From the cell containing the given text, extract its center point as (x, y) coordinate. 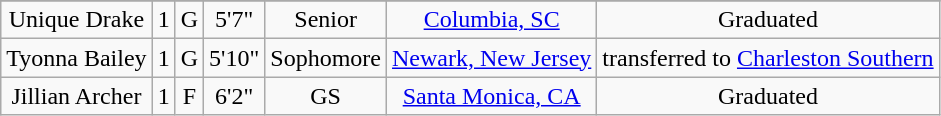
Unique Drake (76, 20)
5'7" (234, 20)
Senior (326, 20)
Jillian Archer (76, 96)
5'10" (234, 58)
transferred to Charleston Southern (768, 58)
Columbia, SC (492, 20)
Tyonna Bailey (76, 58)
F (189, 96)
GS (326, 96)
Sophomore (326, 58)
Santa Monica, CA (492, 96)
6'2" (234, 96)
Newark, New Jersey (492, 58)
